Extract the [X, Y] coordinate from the center of the cell holding the provided text.  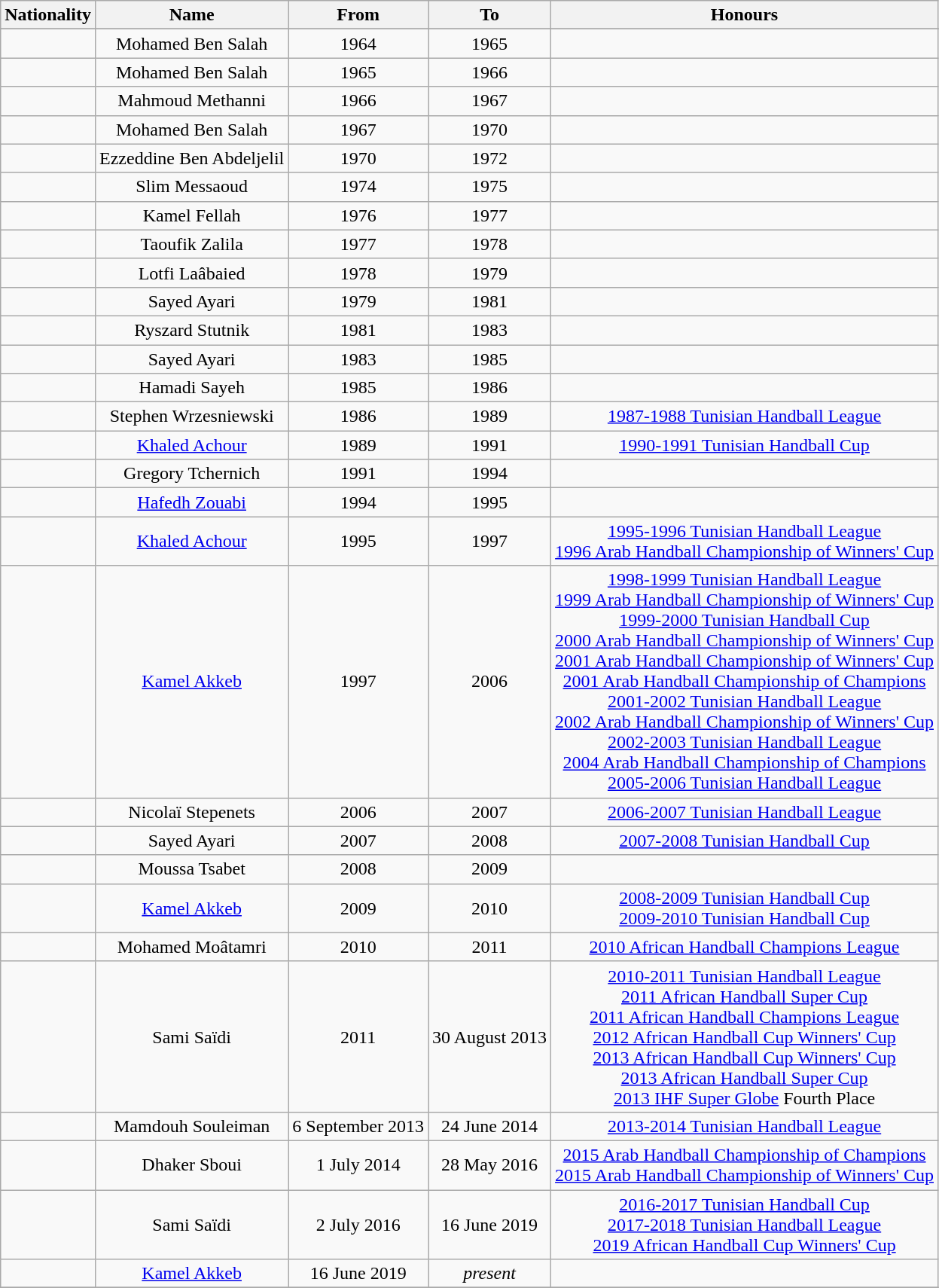
2013-2014 Tunisian Handball League [745, 1126]
1987-1988 Tunisian Handball League [745, 417]
2008-2009 Tunisian Handball Cup2009-2010 Tunisian Handball Cup [745, 908]
Name [191, 15]
2006-2007 Tunisian Handball League [745, 812]
Ezzeddine Ben Abdeljelil [191, 158]
Moussa Tsabet [191, 869]
Nicolaï Stepenets [191, 812]
To [489, 15]
2016-2017 Tunisian Handball Cup2017-2018 Tunisian Handball League 2019 African Handball Cup Winners' Cup [745, 1225]
Slim Messaoud [191, 187]
Kamel Fellah [191, 215]
30 August 2013 [489, 1036]
1 July 2014 [358, 1164]
present [489, 1274]
2007-2008 Tunisian Handball Cup [745, 841]
28 May 2016 [489, 1164]
From [358, 15]
Hafedh Zouabi [191, 502]
Honours [745, 15]
1972 [489, 158]
Mamdouh Souleiman [191, 1126]
24 June 2014 [489, 1126]
1974 [358, 187]
Stephen Wrzesniewski [191, 417]
2010 African Handball Champions League [745, 947]
2 July 2016 [358, 1225]
Mohamed Moâtamri [191, 947]
Taoufik Zalila [191, 244]
Lotfi Laâbaied [191, 273]
Gregory Tchernich [191, 474]
2015 Arab Handball Championship of Champions 2015 Arab Handball Championship of Winners' Cup [745, 1164]
Ryszard Stutnik [191, 330]
6 September 2013 [358, 1126]
Dhaker Sboui [191, 1164]
1975 [489, 187]
Mahmoud Methanni [191, 101]
1976 [358, 215]
1995-1996 Tunisian Handball League 1996 Arab Handball Championship of Winners' Cup [745, 541]
1964 [358, 44]
Nationality [48, 15]
Hamadi Sayeh [191, 388]
1990-1991 Tunisian Handball Cup [745, 445]
